Locate the cell with the specified text and output its (x, y) center coordinate. 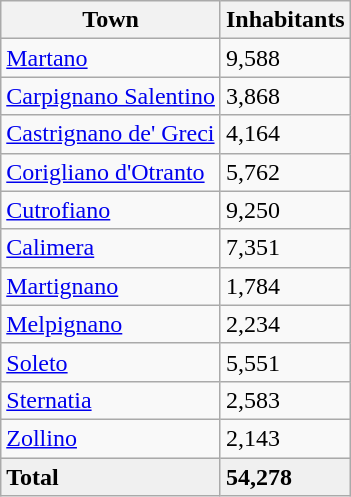
9,250 (285, 210)
Town (111, 20)
2,143 (285, 438)
3,868 (285, 96)
7,351 (285, 248)
Sternatia (111, 400)
Martignano (111, 286)
Inhabitants (285, 20)
Total (111, 477)
4,164 (285, 134)
2,583 (285, 400)
1,784 (285, 286)
Cutrofiano (111, 210)
2,234 (285, 324)
Melpignano (111, 324)
Zollino (111, 438)
Carpignano Salentino (111, 96)
Martano (111, 58)
54,278 (285, 477)
9,588 (285, 58)
Soleto (111, 362)
Corigliano d'Otranto (111, 172)
5,762 (285, 172)
Calimera (111, 248)
Castrignano de' Greci (111, 134)
5,551 (285, 362)
